Return the [x, y] coordinate for the center point of the cell that contains the specified text.  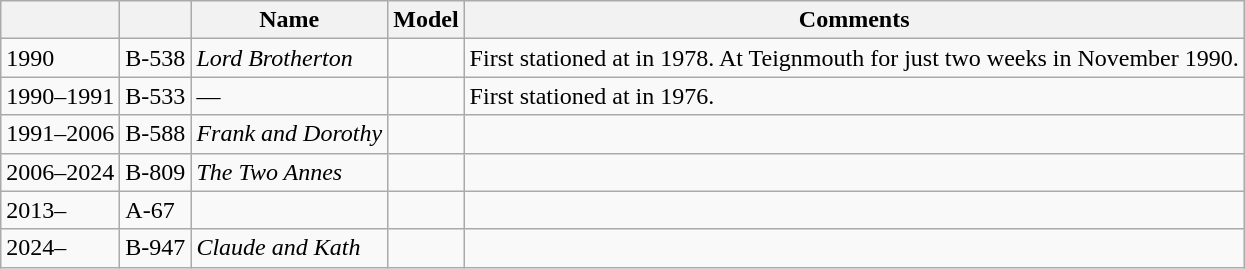
— [290, 96]
Name [290, 20]
Frank and Dorothy [290, 134]
2024– [60, 248]
1990–1991 [60, 96]
Claude and Kath [290, 248]
A-67 [156, 210]
First stationed at in 1976. [854, 96]
B-588 [156, 134]
B-538 [156, 58]
1990 [60, 58]
2006–2024 [60, 172]
B-809 [156, 172]
Lord Brotherton [290, 58]
The Two Annes [290, 172]
2013– [60, 210]
B-947 [156, 248]
1991–2006 [60, 134]
Comments [854, 20]
B-533 [156, 96]
Model [426, 20]
First stationed at in 1978. At Teignmouth for just two weeks in November 1990. [854, 58]
